Capture the cell that displays the provided text and extract its (X, Y) central coordinate. 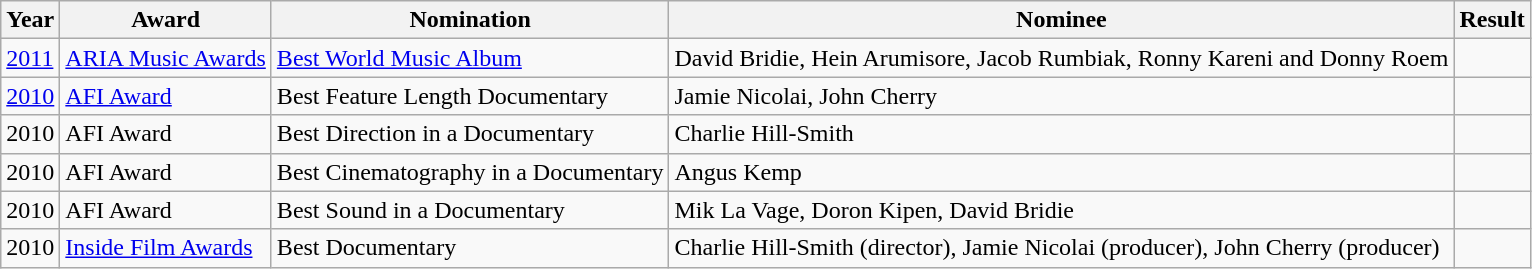
Nomination (470, 20)
Jamie Nicolai, John Cherry (1062, 96)
Best Feature Length Documentary (470, 96)
Inside Film Awards (166, 248)
Best Cinematography in a Documentary (470, 172)
Charlie Hill-Smith (director), Jamie Nicolai (producer), John Cherry (producer) (1062, 248)
Angus Kemp (1062, 172)
Nominee (1062, 20)
Best Direction in a Documentary (470, 134)
ARIA Music Awards (166, 58)
Result (1492, 20)
Best World Music Album (470, 58)
Award (166, 20)
David Bridie, Hein Arumisore, Jacob Rumbiak, Ronny Kareni and Donny Roem (1062, 58)
Best Documentary (470, 248)
Year (30, 20)
2011 (30, 58)
Best Sound in a Documentary (470, 210)
Charlie Hill-Smith (1062, 134)
Mik La Vage, Doron Kipen, David Bridie (1062, 210)
